Pinpoint the cell where the given text exists, returning its [X, Y] midpoint coordinate. 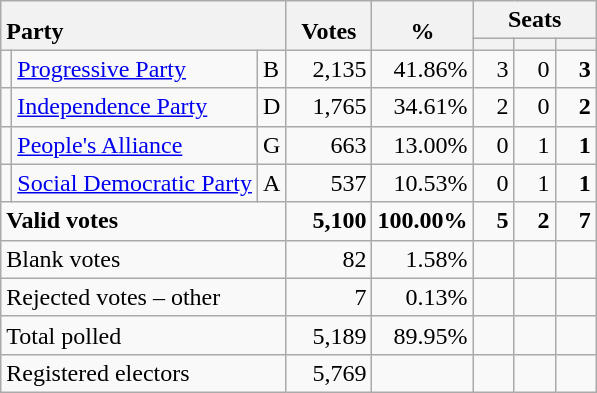
Party [144, 26]
100.00% [422, 221]
Progressive Party [135, 69]
663 [329, 145]
41.86% [422, 69]
0.13% [422, 297]
82 [329, 259]
13.00% [422, 145]
People's Alliance [135, 145]
Seats [534, 20]
Registered electors [144, 373]
10.53% [422, 183]
5,189 [329, 335]
34.61% [422, 107]
5 [494, 221]
2,135 [329, 69]
G [271, 145]
537 [329, 183]
1.58% [422, 259]
A [271, 183]
5,769 [329, 373]
Votes [329, 26]
Valid votes [144, 221]
1,765 [329, 107]
B [271, 69]
Rejected votes – other [144, 297]
D [271, 107]
% [422, 26]
Independence Party [135, 107]
89.95% [422, 335]
5,100 [329, 221]
Social Democratic Party [135, 183]
Total polled [144, 335]
Blank votes [144, 259]
